Pinpoint the cell where the given text exists, returning its (x, y) midpoint coordinate. 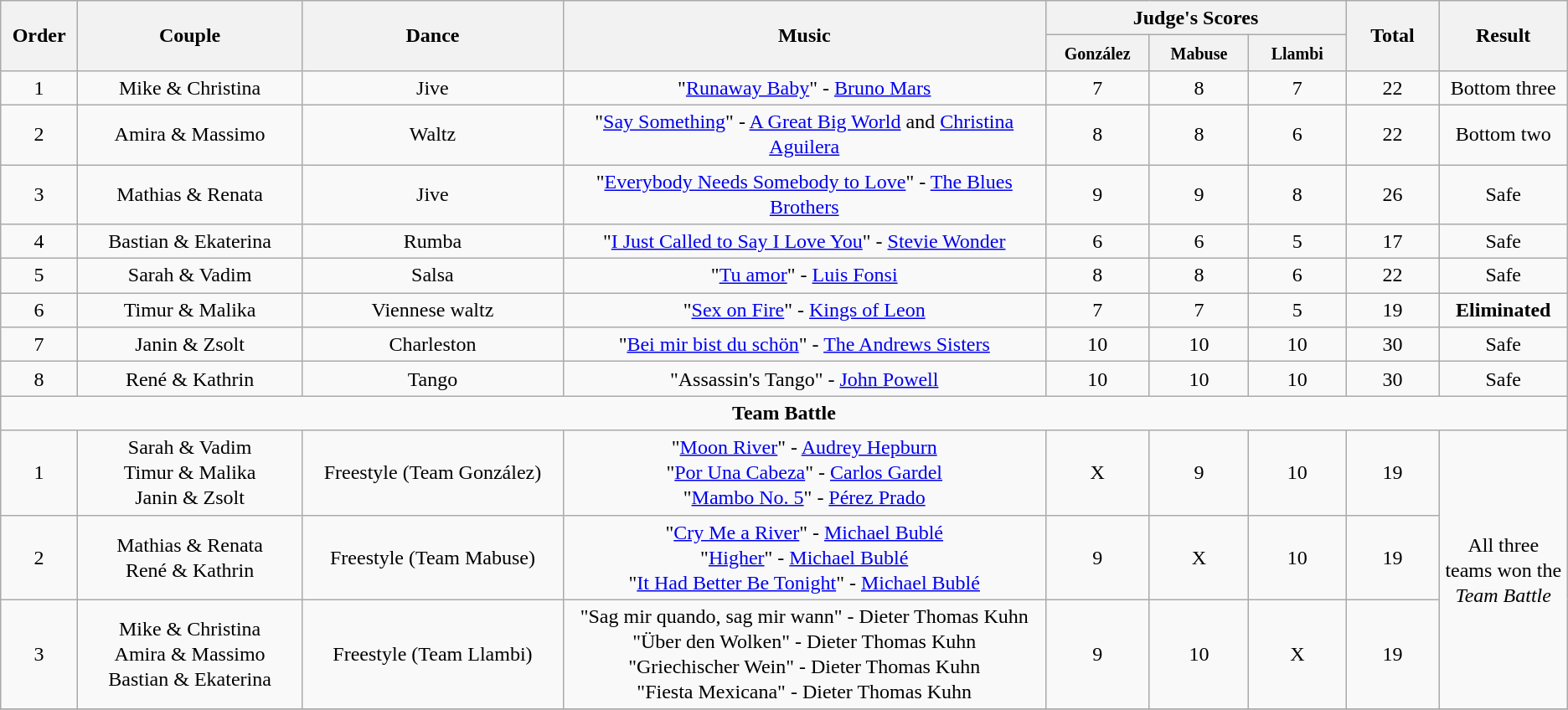
Mathias & RenataRené & Kathrin (190, 558)
Freestyle (Team Mabuse) (433, 558)
Salsa (433, 276)
"I Just Called to Say I Love You" - Stevie Wonder (804, 241)
"Moon River" - Audrey Hepburn"Por Una Cabeza" - Carlos Gardel"Mambo No. 5" - Pérez Prado (804, 472)
"Tu amor" - Luis Fonsi (804, 276)
Judge's Scores (1196, 18)
Dance (433, 36)
"Sex on Fire" - Kings of Leon (804, 310)
Sarah & VadimTimur & MalikaJanin & Zsolt (190, 472)
Viennese waltz (433, 310)
Mabuse (1199, 54)
Total (1392, 36)
Sarah & Vadim (190, 276)
26 (1392, 194)
Mike & Christina (190, 87)
Freestyle (Team González) (433, 472)
"Everybody Needs Somebody to Love" - The Blues Brothers (804, 194)
"Say Something" - A Great Big World and Christina Aguilera (804, 134)
4 (39, 241)
Janin & Zsolt (190, 345)
Result (1503, 36)
González (1097, 54)
Rumba (433, 241)
René & Kathrin (190, 378)
Eliminated (1503, 310)
Bottom two (1503, 134)
Team Battle (784, 414)
Music (804, 36)
"Assassin's Tango" - John Powell (804, 378)
Timur & Malika (190, 310)
Amira & Massimo (190, 134)
Tango (433, 378)
Couple (190, 36)
"Runaway Baby" - Bruno Mars (804, 87)
"Bei mir bist du schön" - The Andrews Sisters (804, 345)
Mathias & Renata (190, 194)
Mike & ChristinaAmira & MassimoBastian & Ekaterina (190, 655)
Bastian & Ekaterina (190, 241)
"Cry Me a River" - Michael Bublé"Higher" - Michael Bublé"It Had Better Be Tonight" - Michael Bublé (804, 558)
Llambi (1297, 54)
Waltz (433, 134)
Bottom three (1503, 87)
Charleston (433, 345)
Freestyle (Team Llambi) (433, 655)
17 (1392, 241)
All three teams won the Team Battle (1503, 569)
Order (39, 36)
